Extract the [x, y] coordinate from the center of the cell holding the provided text.  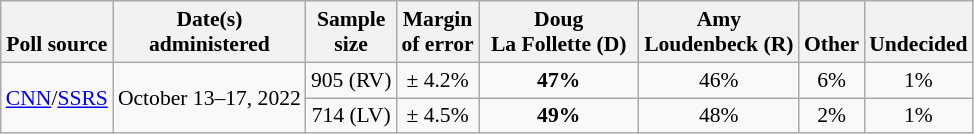
DougLa Follette (D) [559, 32]
48% [719, 116]
47% [559, 80]
CNN/SSRS [57, 98]
Undecided [918, 32]
2% [832, 116]
714 (LV) [352, 116]
Samplesize [352, 32]
± 4.2% [437, 80]
± 4.5% [437, 116]
49% [559, 116]
6% [832, 80]
46% [719, 80]
October 13–17, 2022 [210, 98]
Other [832, 32]
905 (RV) [352, 80]
Date(s)administered [210, 32]
Poll source [57, 32]
AmyLoudenbeck (R) [719, 32]
Marginof error [437, 32]
